From the cell containing the given text, extract its center point as [X, Y] coordinate. 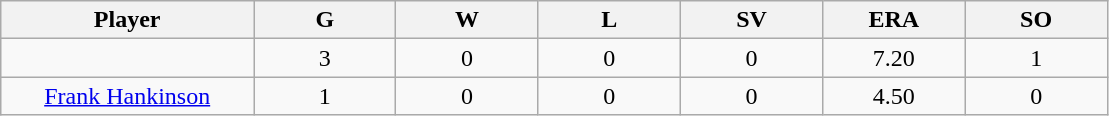
SO [1036, 20]
G [325, 20]
4.50 [894, 96]
W [467, 20]
L [609, 20]
Player [128, 20]
Frank Hankinson [128, 96]
7.20 [894, 58]
ERA [894, 20]
SV [751, 20]
3 [325, 58]
